Return (x, y) of the center of cell containing provided text 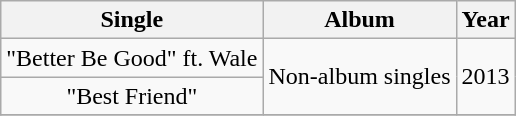
Album (360, 20)
"Best Friend" (132, 96)
Year (486, 20)
"Better Be Good" ft. Wale (132, 58)
2013 (486, 77)
Single (132, 20)
Non-album singles (360, 77)
